Extract the [X, Y] coordinate from the center of the cell holding the provided text.  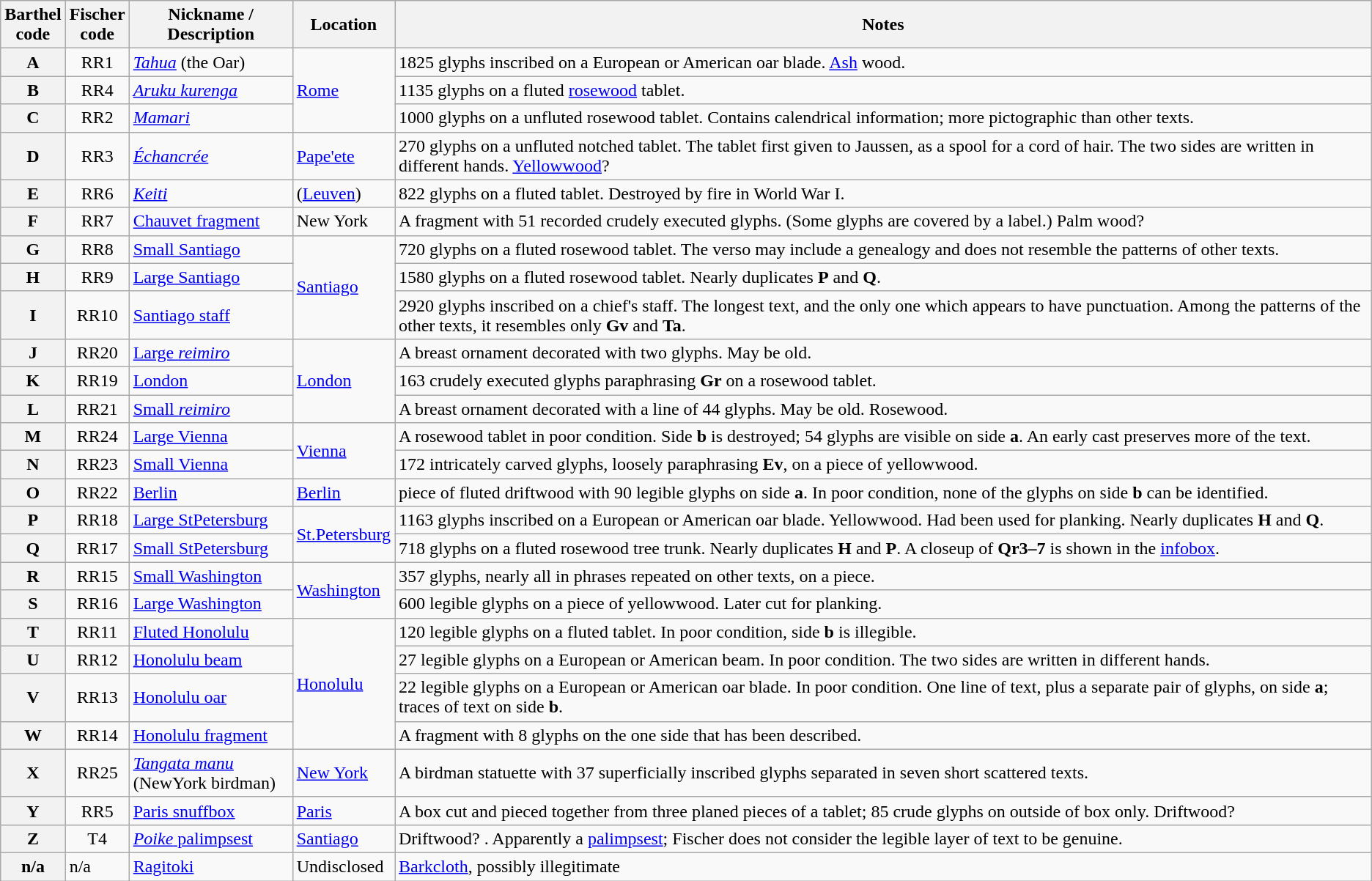
1000 glyphs on a unfluted rosewood tablet. Contains calendrical information; more pictographic than other texts. [882, 118]
Chauvet fragment [211, 221]
Aruku kurenga [211, 90]
120 legible glyphs on a fluted tablet. In poor condition, side b is illegible. [882, 632]
G [33, 249]
Small Santiago [211, 249]
RR23 [97, 465]
822 glyphs on a fluted tablet. Destroyed by fire in World War I. [882, 193]
A [33, 62]
O [33, 493]
Z [33, 838]
Rome [343, 90]
K [33, 380]
600 legible glyphs on a piece of yellowwood. Later cut for planking. [882, 604]
S [33, 604]
720 glyphs on a fluted rosewood tablet. The verso may include a genealogy and does not resemble the patterns of other texts. [882, 249]
RR1 [97, 62]
Honolulu oar [211, 698]
B [33, 90]
Fischercode [97, 25]
A fragment with 51 recorded crudely executed glyphs. (Some glyphs are covered by a label.) Palm wood? [882, 221]
Barkcloth, possibly illegitimate [882, 866]
N [33, 465]
RR21 [97, 408]
Honolulu [343, 683]
Small Vienna [211, 465]
RR3 [97, 155]
V [33, 698]
F [33, 221]
I [33, 315]
RR9 [97, 277]
RR4 [97, 90]
1163 glyphs inscribed on a European or American oar blade. Yellowwood. Had been used for planking. Nearly duplicates H and Q. [882, 520]
A rosewood tablet in poor condition. Side b is destroyed; 54 glyphs are visible on side a. An early cast preserves more of the text. [882, 437]
Driftwood? . Apparently a palimpsest; Fischer does not consider the legible layer of text to be genuine. [882, 838]
RR15 [97, 576]
172 intricately carved glyphs, loosely paraphrasing Ev, on a piece of yellowwood. [882, 465]
RR16 [97, 604]
Paris [343, 811]
RR6 [97, 193]
A breast ornament decorated with a line of 44 glyphs. May be old. Rosewood. [882, 408]
RR17 [97, 548]
RR12 [97, 660]
(Leuven) [343, 193]
Ragitoki [211, 866]
A fragment with 8 glyphs on the one side that has been described. [882, 735]
Notes [882, 25]
Large Santiago [211, 277]
D [33, 155]
Large reimiro [211, 353]
RR14 [97, 735]
Y [33, 811]
RR5 [97, 811]
RR10 [97, 315]
St.Petersburg [343, 534]
1580 glyphs on a fluted rosewood tablet. Nearly duplicates P and Q. [882, 277]
Washington [343, 590]
Poike palimpsest [211, 838]
Tangata manu(NewYork birdman) [211, 773]
Large Washington [211, 604]
R [33, 576]
L [33, 408]
357 glyphs, nearly all in phrases repeated on other texts, on a piece. [882, 576]
Pape'ete [343, 155]
RR11 [97, 632]
Fluted Honolulu [211, 632]
RR22 [97, 493]
E [33, 193]
Small StPetersburg [211, 548]
RR18 [97, 520]
Tahua (the Oar) [211, 62]
Échancrée [211, 155]
1825 glyphs inscribed on a European or American oar blade. Ash wood. [882, 62]
1135 glyphs on a fluted rosewood tablet. [882, 90]
RR24 [97, 437]
RR19 [97, 380]
H [33, 277]
A birdman statuette with 37 superficially inscribed glyphs separated in seven short scattered texts. [882, 773]
M [33, 437]
T [33, 632]
Honolulu fragment [211, 735]
Barthelcode [33, 25]
RR20 [97, 353]
RR2 [97, 118]
RR7 [97, 221]
W [33, 735]
Santiago staff [211, 315]
RR25 [97, 773]
Large Vienna [211, 437]
718 glyphs on a fluted rosewood tree trunk. Nearly duplicates H and P. A closeup of Qr3–7 is shown in the infobox. [882, 548]
RR8 [97, 249]
Location [343, 25]
C [33, 118]
Large StPetersburg [211, 520]
U [33, 660]
X [33, 773]
Undisclosed [343, 866]
A breast ornament decorated with two glyphs. May be old. [882, 353]
J [33, 353]
Vienna [343, 451]
A box cut and pieced together from three planed pieces of a tablet; 85 crude glyphs on outside of box only. Driftwood? [882, 811]
T4 [97, 838]
Mamari [211, 118]
Q [33, 548]
piece of fluted driftwood with 90 legible glyphs on side a. In poor condition, none of the glyphs on side b can be identified. [882, 493]
27 legible glyphs on a European or American beam. In poor condition. The two sides are written in different hands. [882, 660]
RR13 [97, 698]
163 crudely executed glyphs paraphrasing Gr on a rosewood tablet. [882, 380]
Small Washington [211, 576]
Small reimiro [211, 408]
Keiti [211, 193]
Honolulu beam [211, 660]
Nickname / Description [211, 25]
P [33, 520]
Paris snuffbox [211, 811]
